Locate the cell with the specified text and output its (X, Y) center coordinate. 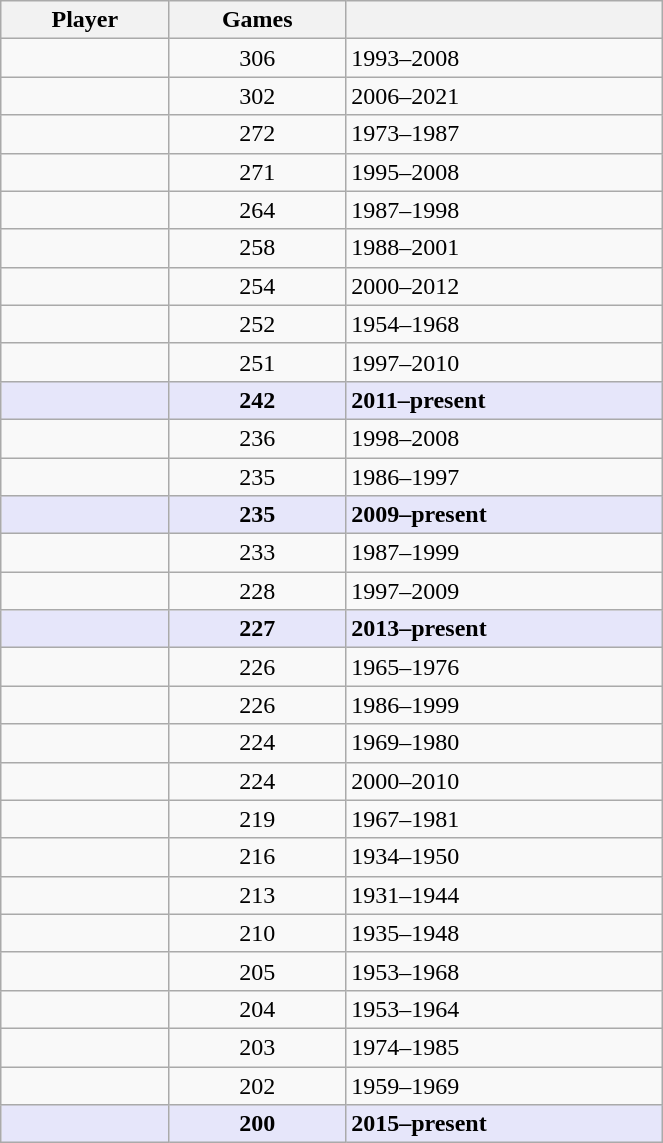
1965–1976 (504, 667)
1935–1948 (504, 933)
271 (258, 172)
2000–2012 (504, 286)
2011–present (504, 400)
200 (258, 1124)
1987–1999 (504, 553)
219 (258, 819)
258 (258, 248)
254 (258, 286)
1986–1997 (504, 477)
233 (258, 553)
1988–2001 (504, 248)
272 (258, 134)
213 (258, 895)
236 (258, 438)
202 (258, 1085)
1995–2008 (504, 172)
Games (258, 20)
2015–present (504, 1124)
227 (258, 629)
204 (258, 1009)
203 (258, 1047)
302 (258, 96)
216 (258, 857)
264 (258, 210)
1967–1981 (504, 819)
2006–2021 (504, 96)
1993–2008 (504, 58)
2009–present (504, 515)
1931–1944 (504, 895)
1997–2009 (504, 591)
1973–1987 (504, 134)
306 (258, 58)
242 (258, 400)
1934–1950 (504, 857)
1997–2010 (504, 362)
1987–1998 (504, 210)
205 (258, 971)
1959–1969 (504, 1085)
1969–1980 (504, 743)
2000–2010 (504, 781)
1974–1985 (504, 1047)
Player (85, 20)
252 (258, 324)
1954–1968 (504, 324)
1953–1968 (504, 971)
251 (258, 362)
1953–1964 (504, 1009)
1986–1999 (504, 705)
2013–present (504, 629)
210 (258, 933)
228 (258, 591)
1998–2008 (504, 438)
